Locate the cell with the specified text and output its [x, y] center coordinate. 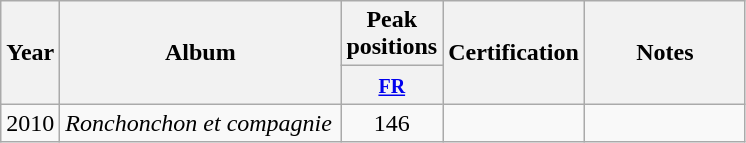
FR [392, 85]
Year [30, 52]
Album [200, 52]
Peak positions [392, 34]
146 [392, 123]
Notes [664, 52]
2010 [30, 123]
Ronchonchon et compagnie [200, 123]
Certification [514, 52]
